Return (x, y) of the center of cell containing provided text 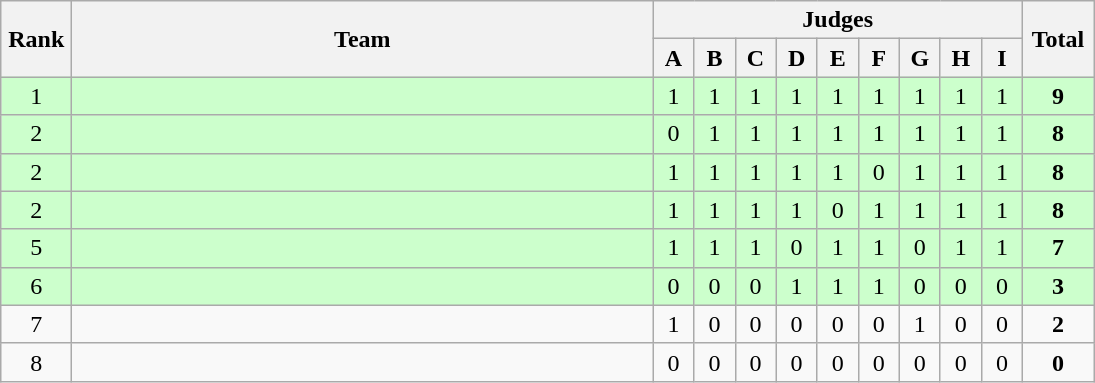
G (920, 58)
Team (362, 39)
F (878, 58)
C (756, 58)
6 (36, 286)
3 (1058, 286)
5 (36, 248)
Rank (36, 39)
Judges (838, 20)
B (714, 58)
H (960, 58)
D (796, 58)
9 (1058, 96)
I (1002, 58)
E (838, 58)
Total (1058, 39)
A (674, 58)
